Return (X, Y) of the center of cell containing provided text 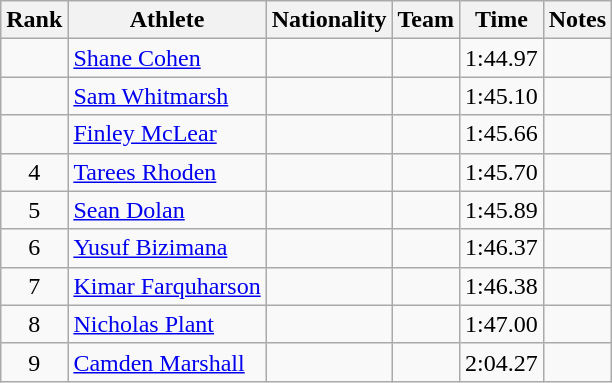
Kimar Farquharson (167, 286)
1:46.38 (501, 286)
5 (34, 210)
8 (34, 324)
Notes (577, 20)
1:45.70 (501, 172)
Sean Dolan (167, 210)
Time (501, 20)
Tarees Rhoden (167, 172)
6 (34, 248)
1:44.97 (501, 58)
Sam Whitmarsh (167, 96)
1:45.10 (501, 96)
1:46.37 (501, 248)
Yusuf Bizimana (167, 248)
Nicholas Plant (167, 324)
Rank (34, 20)
9 (34, 362)
Shane Cohen (167, 58)
Finley McLear (167, 134)
1:45.89 (501, 210)
1:45.66 (501, 134)
2:04.27 (501, 362)
Camden Marshall (167, 362)
Nationality (329, 20)
1:47.00 (501, 324)
Athlete (167, 20)
Team (426, 20)
4 (34, 172)
7 (34, 286)
